Extract the [X, Y] coordinate from the center of the cell holding the provided text.  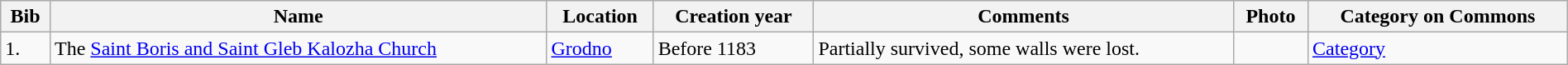
Partially survived, some walls were lost. [1024, 48]
Category on Commons [1438, 17]
Photo [1270, 17]
Comments [1024, 17]
Creation year [734, 17]
1. [26, 48]
The Saint Boris and Saint Gleb Kalozha Church [299, 48]
Location [600, 17]
Before 1183 [734, 48]
Category [1438, 48]
Grodno [600, 48]
Name [299, 17]
Bib [26, 17]
